Return (X, Y) of the center of cell containing provided text 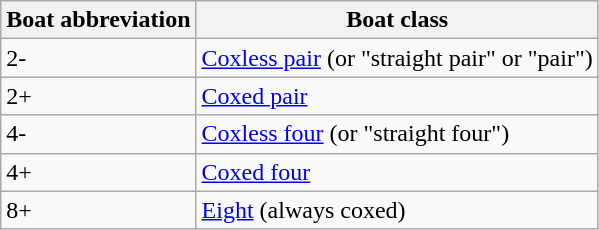
Eight (always coxed) (397, 210)
4+ (98, 172)
Coxless four (or "straight four") (397, 134)
Coxed four (397, 172)
8+ (98, 210)
Coxless pair (or "straight pair" or "pair") (397, 58)
2+ (98, 96)
Boat abbreviation (98, 20)
Coxed pair (397, 96)
Boat class (397, 20)
2- (98, 58)
4- (98, 134)
